For the text-containing cell, return its midpoint in [X, Y] coordinate format. 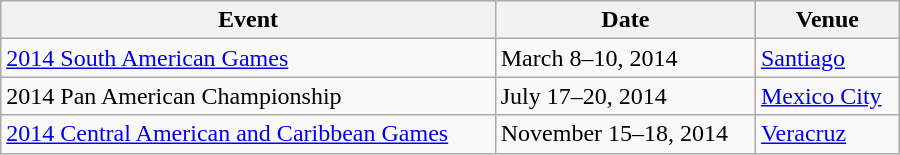
Date [625, 20]
Veracruz [827, 134]
March 8–10, 2014 [625, 58]
July 17–20, 2014 [625, 96]
2014 Pan American Championship [248, 96]
Event [248, 20]
2014 South American Games [248, 58]
November 15–18, 2014 [625, 134]
Santiago [827, 58]
Venue [827, 20]
Mexico City [827, 96]
2014 Central American and Caribbean Games [248, 134]
